Search for the cell housing the specified text and yield its [x, y] center coordinate. 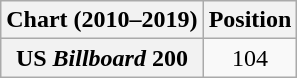
104 [250, 58]
US Billboard 200 [102, 58]
Chart (2010–2019) [102, 20]
Position [250, 20]
